Locate the cell with the specified text and output its [X, Y] center coordinate. 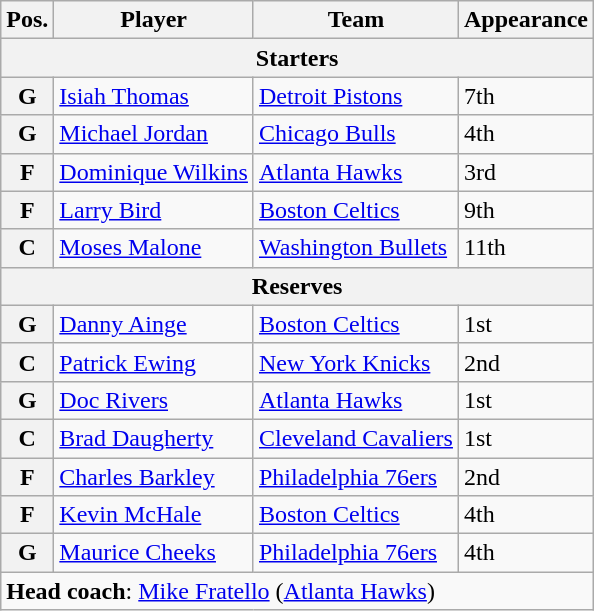
Michael Jordan [154, 134]
Moses Malone [154, 248]
New York Knicks [356, 362]
Head coach: Mike Fratello (Atlanta Hawks) [298, 591]
Brad Daugherty [154, 438]
Player [154, 20]
Washington Bullets [356, 248]
Patrick Ewing [154, 362]
11th [526, 248]
Reserves [298, 286]
3rd [526, 172]
9th [526, 210]
Dominique Wilkins [154, 172]
Doc Rivers [154, 400]
Larry Bird [154, 210]
Kevin McHale [154, 515]
Starters [298, 58]
Charles Barkley [154, 477]
7th [526, 96]
Maurice Cheeks [154, 553]
Chicago Bulls [356, 134]
Pos. [28, 20]
Isiah Thomas [154, 96]
Cleveland Cavaliers [356, 438]
Appearance [526, 20]
Danny Ainge [154, 324]
Detroit Pistons [356, 96]
Team [356, 20]
